Locate the cell with the specified text and output its [x, y] center coordinate. 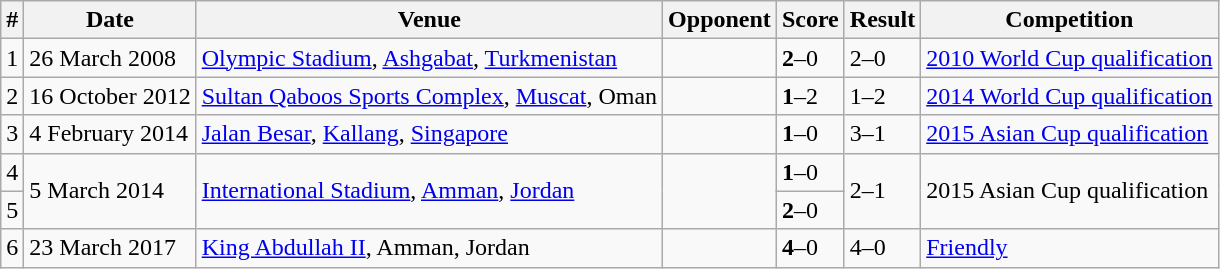
International Stadium, Amman, Jordan [429, 191]
2–1 [882, 191]
Opponent [720, 20]
6 [12, 248]
1 [12, 58]
2014 World Cup qualification [1070, 96]
16 October 2012 [110, 96]
King Abdullah II, Amman, Jordan [429, 248]
3 [12, 134]
5 March 2014 [110, 191]
2 [12, 96]
Sultan Qaboos Sports Complex, Muscat, Oman [429, 96]
26 March 2008 [110, 58]
Venue [429, 20]
5 [12, 210]
Score [810, 20]
Competition [1070, 20]
Olympic Stadium, Ashgabat, Turkmenistan [429, 58]
3–1 [882, 134]
2010 World Cup qualification [1070, 58]
# [12, 20]
Friendly [1070, 248]
4 [12, 172]
Date [110, 20]
23 March 2017 [110, 248]
4 February 2014 [110, 134]
Jalan Besar, Kallang, Singapore [429, 134]
Result [882, 20]
